Detect which cell encompasses the target text, then output its (x, y) center coordinate. 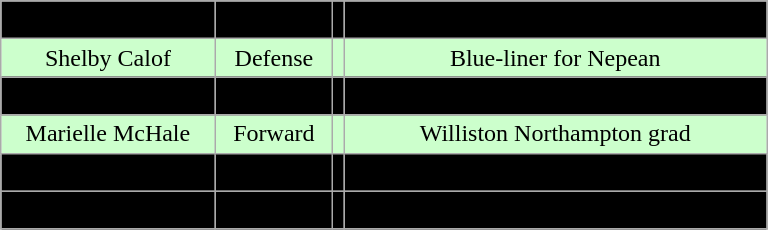
Goaltender (274, 210)
Mid-Season Transfer from Quinnipiac (556, 210)
Named to Team Canada U18 (556, 172)
Lauren Bellefontaine (108, 20)
Marielle McHale (108, 134)
Abby Moloughney (108, 172)
Anonda Hoppner (108, 96)
Blue-liner for Nepean (556, 58)
Williston Northampton grad (556, 134)
One of 3 recruits from Nepean Jr. Wildcats (556, 20)
Allison Small (108, 210)
Transfer from Colgate (556, 96)
Shelby Calof (108, 58)
Defense (274, 58)
